Locate the cell with the specified text and output its (X, Y) center coordinate. 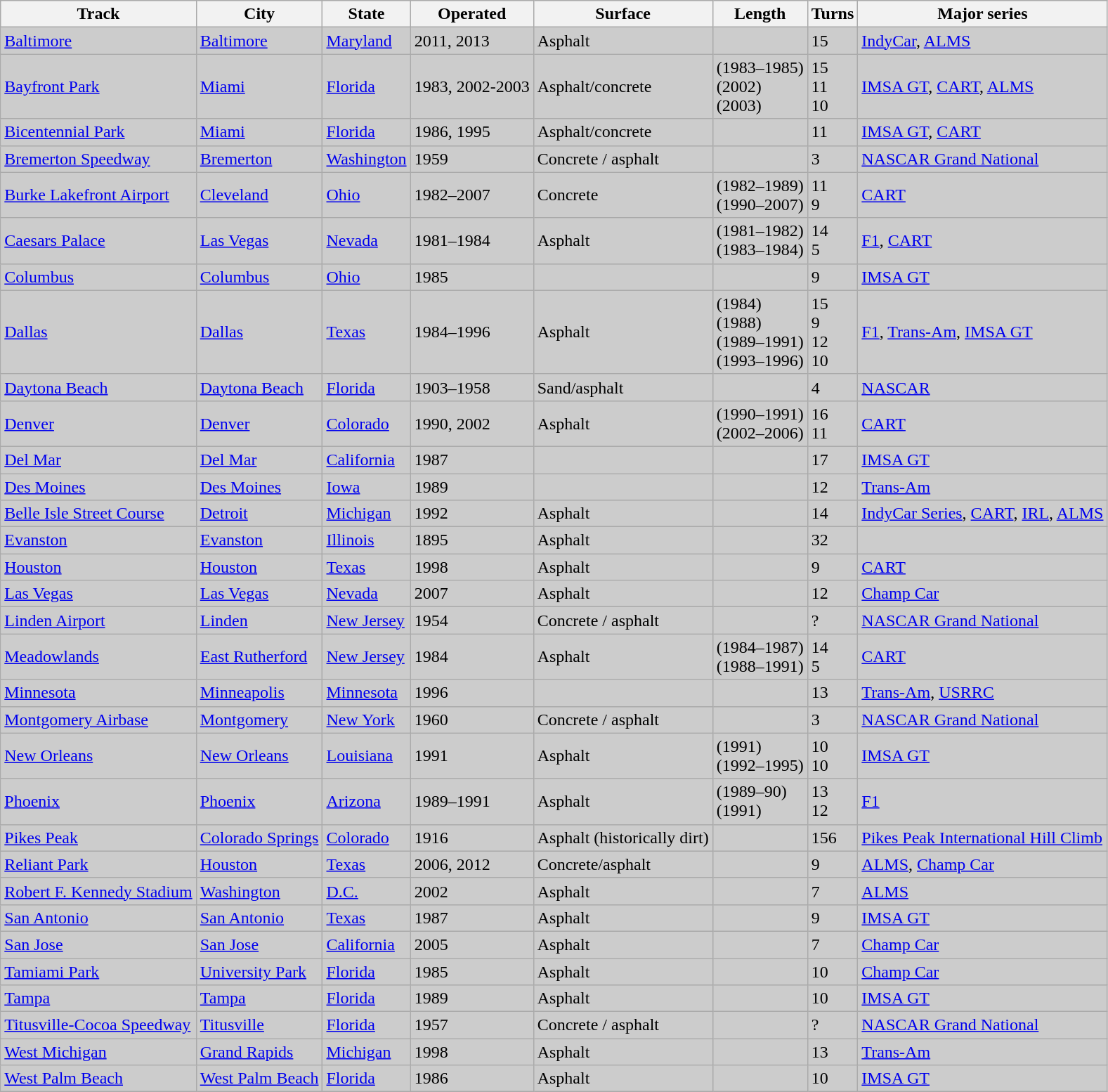
1982–2007 (472, 195)
Robert F. Kennedy Stadium (98, 891)
City (259, 14)
Colorado Springs (259, 838)
University Park (259, 972)
F1 (982, 801)
11 (833, 132)
1983, 2002-2003 (472, 86)
Asphalt (historically dirt) (623, 838)
Concrete (623, 195)
ALMS (982, 891)
1903–1958 (472, 387)
Illinois (367, 540)
1990, 2002 (472, 423)
1989–1991 (472, 801)
1992 (472, 514)
1984 (472, 656)
1010 (833, 756)
Concrete/asphalt (623, 864)
Grand Rapids (259, 1052)
D.C. (367, 891)
17 (833, 460)
Titusville-Cocoa Speedway (98, 1025)
2007 (472, 594)
New York (367, 720)
1895 (472, 540)
Reliant Park (98, 864)
15 (833, 41)
2005 (472, 944)
IMSA GT, CART (982, 132)
F1, Trans-Am, IMSA GT (982, 332)
Titusville (259, 1025)
(1989–90) (1991) (760, 801)
Operated (472, 14)
1312 (833, 801)
Bayfront Park (98, 86)
Major series (982, 14)
(1991) (1992–1995) (760, 756)
Minneapolis (259, 693)
14 (833, 514)
Pikes Peak (98, 838)
Maryland (367, 41)
Detroit (259, 514)
1916 (472, 838)
NASCAR (982, 387)
Montgomery (259, 720)
Louisiana (367, 756)
156 (833, 838)
1986 (472, 1079)
1996 (472, 693)
Cleveland (259, 195)
West Michigan (98, 1052)
Pikes Peak International Hill Climb (982, 838)
Arizona (367, 801)
(1983–1985) (2002) (2003) (760, 86)
151110 (833, 86)
East Rutherford (259, 656)
119 (833, 195)
32 (833, 540)
Iowa (367, 487)
1981–1984 (472, 240)
Surface (623, 14)
Length (760, 14)
1986, 1995 (472, 132)
Caesars Palace (98, 240)
State (367, 14)
Meadowlands (98, 656)
IMSA GT, CART, ALMS (982, 86)
Bremerton Speedway (98, 159)
Belle Isle Street Course (98, 514)
Bicentennial Park (98, 132)
Tamiami Park (98, 972)
Burke Lakefront Airport (98, 195)
F1, CART (982, 240)
4 (833, 387)
2006, 2012 (472, 864)
Turns (833, 14)
Linden Airport (98, 620)
(1982–1989) (1990–2007) (760, 195)
1591210 (833, 332)
2002 (472, 891)
1991 (472, 756)
Trans-Am, USRRC (982, 693)
1611 (833, 423)
(1984) (1988) (1989–1991) (1993–1996) (760, 332)
2011, 2013 (472, 41)
ALMS, Champ Car (982, 864)
Bremerton (259, 159)
Linden (259, 620)
(1984–1987) (1988–1991) (760, 656)
1957 (472, 1025)
IndyCar Series, CART, IRL, ALMS (982, 514)
1960 (472, 720)
1954 (472, 620)
1959 (472, 159)
Sand/asphalt (623, 387)
(1981–1982) (1983–1984) (760, 240)
(1990–1991) (2002–2006) (760, 423)
1984–1996 (472, 332)
Montgomery Airbase (98, 720)
Track (98, 14)
IndyCar, ALMS (982, 41)
